Extract the (x, y) coordinate from the center of the cell holding the provided text.  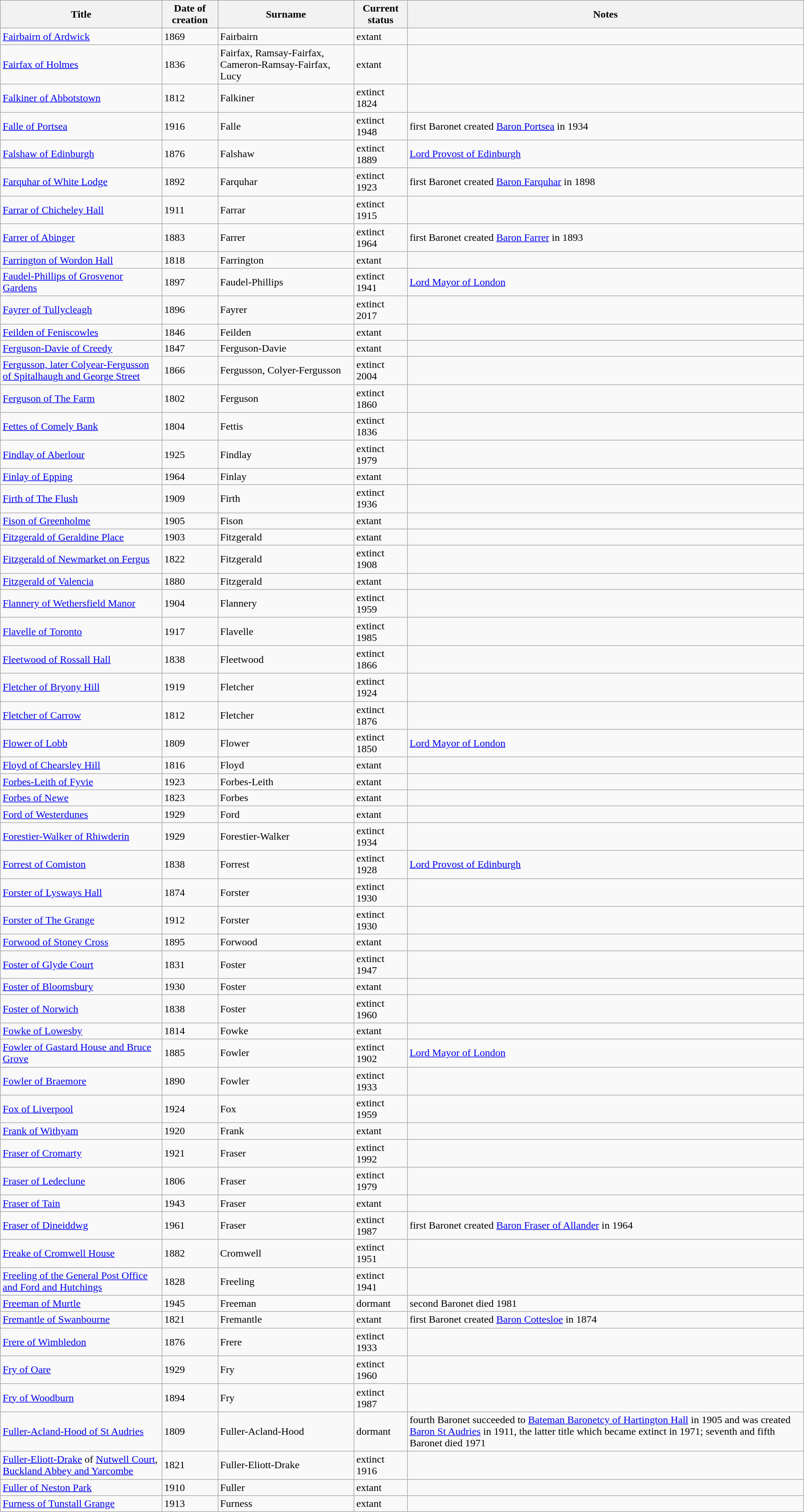
Fairbairn (286, 36)
extinct 1948 (381, 126)
Flannery (286, 604)
1802 (190, 398)
1896 (190, 310)
Floyd of Chearsley Hill (81, 765)
1903 (190, 537)
first Baronet created Baron Farquhar in 1898 (606, 182)
Fleetwood of Rossall Hall (81, 659)
1961 (190, 1225)
Fletcher of Bryony Hill (81, 687)
Forbes-Leith (286, 782)
extinct 2017 (381, 310)
Current status (381, 15)
first Baronet created Baron Cottesloe in 1874 (606, 1320)
Fletcher of Carrow (81, 715)
1920 (190, 1131)
1828 (190, 1281)
extinct 1916 (381, 1465)
1930 (190, 987)
Forrest (286, 865)
Farrington of Wordon Hall (81, 260)
1836 (190, 64)
Foster of Bloomsbury (81, 987)
Frank (286, 1131)
Finlay of Epping (81, 477)
Flower (286, 744)
Fuller-Eliott-Drake of Nutwell Court, Buckland Abbey and Yarcombe (81, 1465)
1923 (190, 782)
1818 (190, 260)
Forwood of Stoney Cross (81, 942)
1943 (190, 1203)
1831 (190, 964)
Ford of Westerdunes (81, 814)
extinct 1915 (381, 209)
Fleetwood (286, 659)
extinct 1876 (381, 715)
Fraser of Cromarty (81, 1153)
1945 (190, 1303)
1847 (190, 349)
Foster of Norwich (81, 1009)
Flavelle (286, 631)
Fraser of Dineiddwg (81, 1225)
1894 (190, 1398)
Farrar (286, 209)
1806 (190, 1181)
Farrer of Abinger (81, 238)
first Baronet created Baron Fraser of Allander in 1964 (606, 1225)
Notes (606, 15)
Feilden (286, 332)
Forbes (286, 798)
Freeling (286, 1281)
Freeling of the General Post Office and Ford and Hutchings (81, 1281)
1823 (190, 798)
Ferguson-Davie (286, 349)
Fergusson, Colyer-Fergusson (286, 371)
Fowke of Lowesby (81, 1031)
extinct 1866 (381, 659)
Surname (286, 15)
Fitzgerald of Valencia (81, 581)
second Baronet died 1981 (606, 1303)
Fuller of Neston Park (81, 1488)
1916 (190, 126)
Fuller-Acland-Hood (286, 1431)
1924 (190, 1109)
Falkiner of Abbotstown (81, 98)
Falshaw (286, 154)
Falle (286, 126)
extinct 1936 (381, 499)
1919 (190, 687)
Fettes of Comely Bank (81, 427)
Ferguson-Davie of Creedy (81, 349)
1882 (190, 1254)
Fowler of Braemore (81, 1081)
Flower of Lobb (81, 744)
extinct 1902 (381, 1053)
Flavelle of Toronto (81, 631)
1816 (190, 765)
Farquhar (286, 182)
Farrer (286, 238)
Freeman of Murtle (81, 1303)
Furness of Tunstall Grange (81, 1504)
extinct 1908 (381, 559)
1890 (190, 1081)
Floyd (286, 765)
1905 (190, 521)
Farrington (286, 260)
Fitzgerald of Geraldine Place (81, 537)
Fergusson, later Colyear-Fergusson of Spitalhaugh and George Street (81, 371)
extinct 1964 (381, 238)
Fitzgerald of Newmarket on Fergus (81, 559)
Fowler of Gastard House and Bruce Grove (81, 1053)
1880 (190, 581)
Fuller-Eliott-Drake (286, 1465)
Fry of Oare (81, 1369)
Furness (286, 1504)
1917 (190, 631)
Falle of Portsea (81, 126)
Frere of Wimbledon (81, 1342)
Fison (286, 521)
1883 (190, 238)
extinct 1992 (381, 1153)
Fremantle of Swanbourne (81, 1320)
extinct 1985 (381, 631)
Freake of Cromwell House (81, 1254)
Fairbairn of Ardwick (81, 36)
Title (81, 15)
1964 (190, 477)
1866 (190, 371)
1895 (190, 942)
first Baronet created Baron Farrer in 1893 (606, 238)
Forbes of Newe (81, 798)
Fairfax of Holmes (81, 64)
Fry of Woodburn (81, 1398)
1909 (190, 499)
extinct 1924 (381, 687)
Faudel-Phillips of Grosvenor Gardens (81, 282)
1921 (190, 1153)
1904 (190, 604)
Firth (286, 499)
1885 (190, 1053)
Fremantle (286, 1320)
Forrest of Comiston (81, 865)
Frere (286, 1342)
Date of creation (190, 15)
Fairfax, Ramsay-Fairfax, Cameron-Ramsay-Fairfax, Lucy (286, 64)
Flannery of Wethersfield Manor (81, 604)
Faudel-Phillips (286, 282)
Forster of Lysways Hall (81, 892)
Falkiner (286, 98)
Farrar of Chicheley Hall (81, 209)
extinct 1928 (381, 865)
Firth of The Flush (81, 499)
extinct 1836 (381, 427)
Fayrer (286, 310)
Findlay (286, 454)
Ferguson (286, 398)
Fraser of Ledeclune (81, 1181)
Fuller (286, 1488)
Feilden of Feniscowles (81, 332)
extinct 1951 (381, 1254)
Findlay of Aberlour (81, 454)
Fox (286, 1109)
Ford (286, 814)
1804 (190, 427)
Fraser of Tain (81, 1203)
Falshaw of Edinburgh (81, 154)
extinct 1860 (381, 398)
extinct 1850 (381, 744)
extinct 1889 (381, 154)
Frank of Withyam (81, 1131)
1892 (190, 182)
1814 (190, 1031)
Forster of The Grange (81, 920)
extinct 1923 (381, 182)
Forwood (286, 942)
1912 (190, 920)
Finlay (286, 477)
Fettis (286, 427)
Farquhar of White Lodge (81, 182)
1822 (190, 559)
Ferguson of The Farm (81, 398)
1846 (190, 332)
extinct 1934 (381, 836)
1869 (190, 36)
Freeman (286, 1303)
1897 (190, 282)
1910 (190, 1488)
1874 (190, 892)
1911 (190, 209)
first Baronet created Baron Portsea in 1934 (606, 126)
Fison of Greenholme (81, 521)
extinct 2004 (381, 371)
1913 (190, 1504)
Fowke (286, 1031)
Forestier-Walker (286, 836)
extinct 1947 (381, 964)
Cromwell (286, 1254)
extinct 1824 (381, 98)
Fuller-Acland-Hood of St Audries (81, 1431)
Fayrer of Tullycleagh (81, 310)
Forestier-Walker of Rhiwderin (81, 836)
Fox of Liverpool (81, 1109)
Forbes-Leith of Fyvie (81, 782)
Foster of Glyde Court (81, 964)
1925 (190, 454)
